Find where the given text appears and provide that cell's center as (X, Y) coordinate. 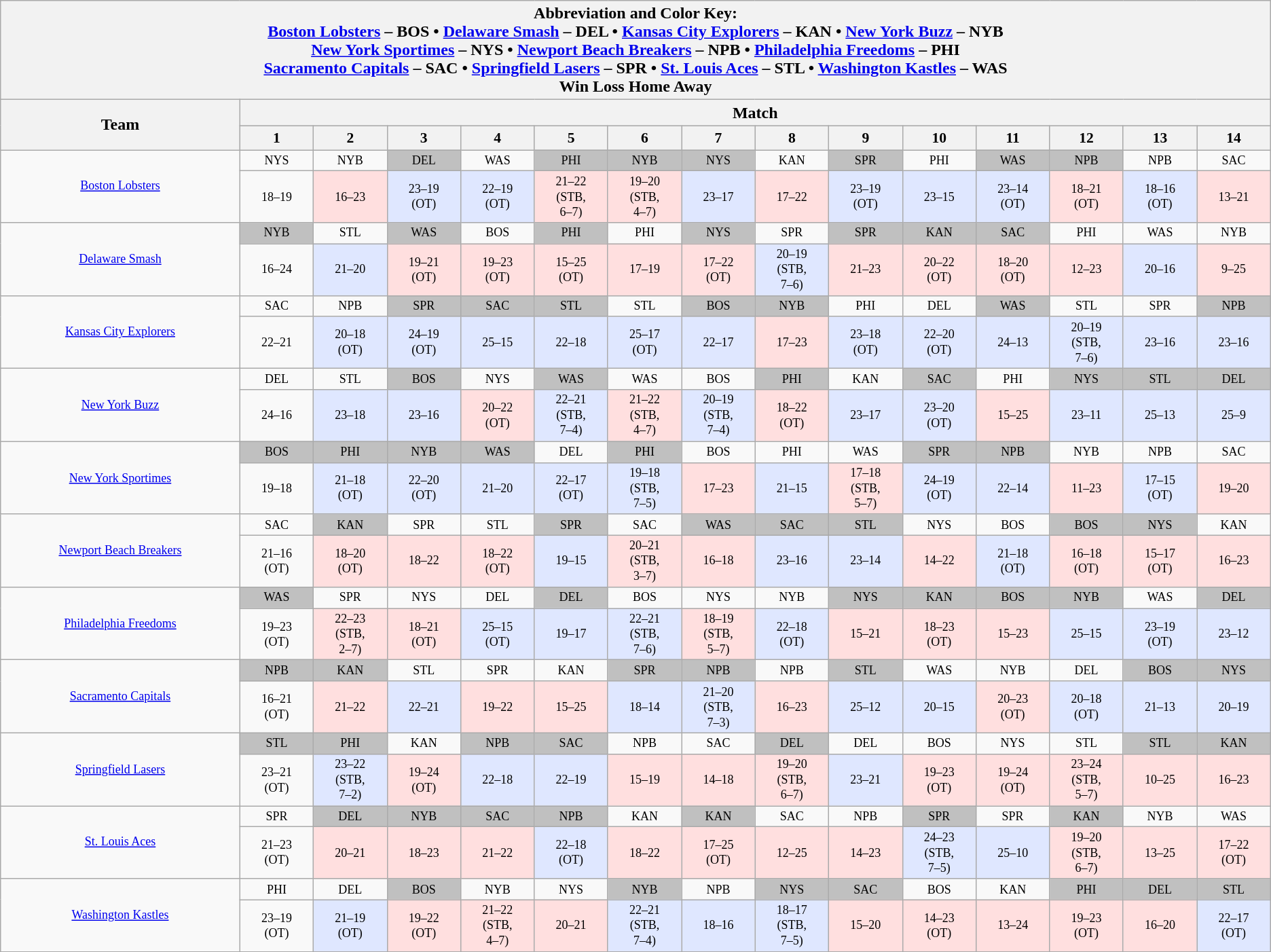
21–15 (792, 488)
19–22 (497, 707)
15–23 (1012, 634)
18–14 (644, 707)
22–14 (1012, 488)
19–18(STB,7–5) (644, 488)
23–14 (866, 561)
20–19 (1234, 707)
21–16(OT) (276, 561)
18–19 (276, 197)
New York Sportimes (120, 478)
14–22 (939, 561)
17–19 (644, 270)
21–13 (1160, 707)
9–25 (1234, 270)
23–22(STB,7–2) (350, 780)
19–17 (571, 634)
18–17(STB,7–5) (792, 926)
23–21(OT) (276, 780)
17–25(OT) (718, 853)
15–25(OT) (571, 270)
22–17 (718, 342)
20–16 (1160, 270)
17–15(OT) (1160, 488)
14–23(OT) (939, 926)
Philadelphia Freedoms (120, 623)
12–23 (1086, 270)
19–21(OT) (424, 270)
4 (497, 138)
Match (755, 113)
17–18(STB,5–7) (866, 488)
22–23(STB,2–7) (350, 634)
25–10 (1012, 853)
21–23 (866, 270)
23–15 (939, 197)
14 (1234, 138)
23–20(OT) (939, 416)
13 (1160, 138)
8 (792, 138)
25–9 (1234, 416)
9 (866, 138)
15–20 (866, 926)
23–24(STB,5–7) (1086, 780)
14–18 (718, 780)
24–23(STB,7–5) (939, 853)
21–19(OT) (350, 926)
21–20(STB,7–3) (718, 707)
12–25 (792, 853)
18–23(OT) (939, 634)
2 (350, 138)
25–13 (1160, 416)
13–25 (1160, 853)
21–22(STB,6–7) (571, 197)
Boston Lobsters (120, 186)
11 (1012, 138)
22–21(STB,7–6) (644, 634)
10–25 (1160, 780)
3 (424, 138)
23–14(OT) (1012, 197)
16–20 (1160, 926)
18–16 (718, 926)
21–23(OT) (276, 853)
16–24 (276, 270)
24–13 (1012, 342)
12 (1086, 138)
16–18(OT) (1086, 561)
24–16 (276, 416)
15–21 (866, 634)
New York Buzz (120, 405)
22–19 (571, 780)
19–22(OT) (424, 926)
19–15 (571, 561)
14–23 (866, 853)
6 (644, 138)
Newport Beach Breakers (120, 550)
23–12 (1234, 634)
17–22 (792, 197)
13–21 (1234, 197)
20–15 (939, 707)
St. Louis Aces (120, 842)
16–21(OT) (276, 707)
23–21 (866, 780)
19–20 (1234, 488)
Springfield Lasers (120, 769)
22–19(OT) (497, 197)
15–19 (644, 780)
Kansas City Explorers (120, 331)
18–16(OT) (1160, 197)
Delaware Smash (120, 259)
7 (718, 138)
1 (276, 138)
23–11 (1086, 416)
16–18 (718, 561)
20–21(STB,3–7) (644, 561)
25–17(OT) (644, 342)
19–18 (276, 488)
19–20(STB,4–7) (644, 197)
18–19(STB,5–7) (718, 634)
25–12 (866, 707)
23–18 (350, 416)
Team (120, 125)
13–24 (1012, 926)
11–23 (1086, 488)
Washington Kastles (120, 915)
15–17(OT) (1160, 561)
25–15(OT) (497, 634)
23–18(OT) (866, 342)
Sacramento Capitals (120, 697)
10 (939, 138)
18–23 (424, 853)
20–19(STB,7–4) (718, 416)
5 (571, 138)
20–23(OT) (1012, 707)
